Output the (X, Y) coordinate of the center of the cell containing the given text.  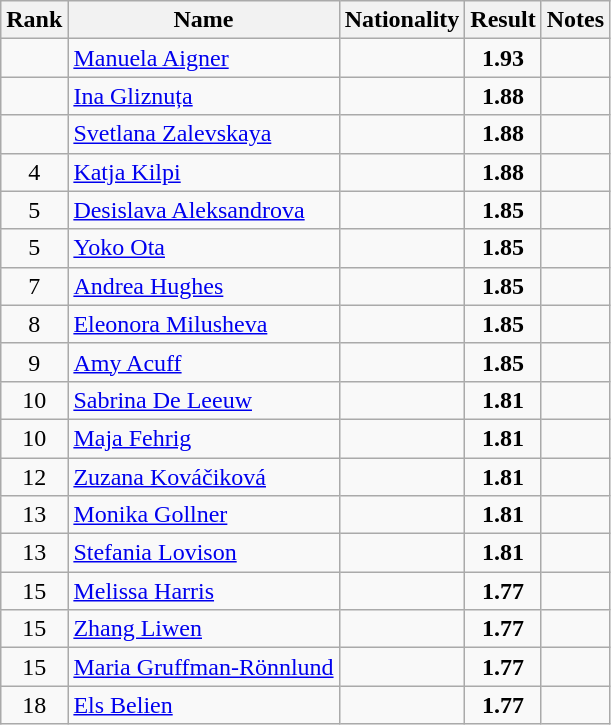
Katja Kilpi (204, 172)
Maria Gruffman-Rönnlund (204, 667)
Yoko Ota (204, 248)
1.93 (503, 58)
Result (503, 20)
Nationality (402, 20)
Zuzana Kováčiková (204, 477)
Sabrina De Leeuw (204, 400)
Monika Gollner (204, 515)
Zhang Liwen (204, 629)
Maja Fehrig (204, 438)
Els Belien (204, 705)
Melissa Harris (204, 591)
Notes (575, 20)
7 (34, 286)
9 (34, 362)
Manuela Aigner (204, 58)
Ina Gliznuța (204, 96)
Desislava Aleksandrova (204, 210)
Rank (34, 20)
Stefania Lovison (204, 553)
12 (34, 477)
8 (34, 324)
Eleonora Milusheva (204, 324)
Name (204, 20)
Svetlana Zalevskaya (204, 134)
18 (34, 705)
4 (34, 172)
Amy Acuff (204, 362)
Andrea Hughes (204, 286)
